Identify which cell holds the provided text, then report its (x, y) central coordinate. 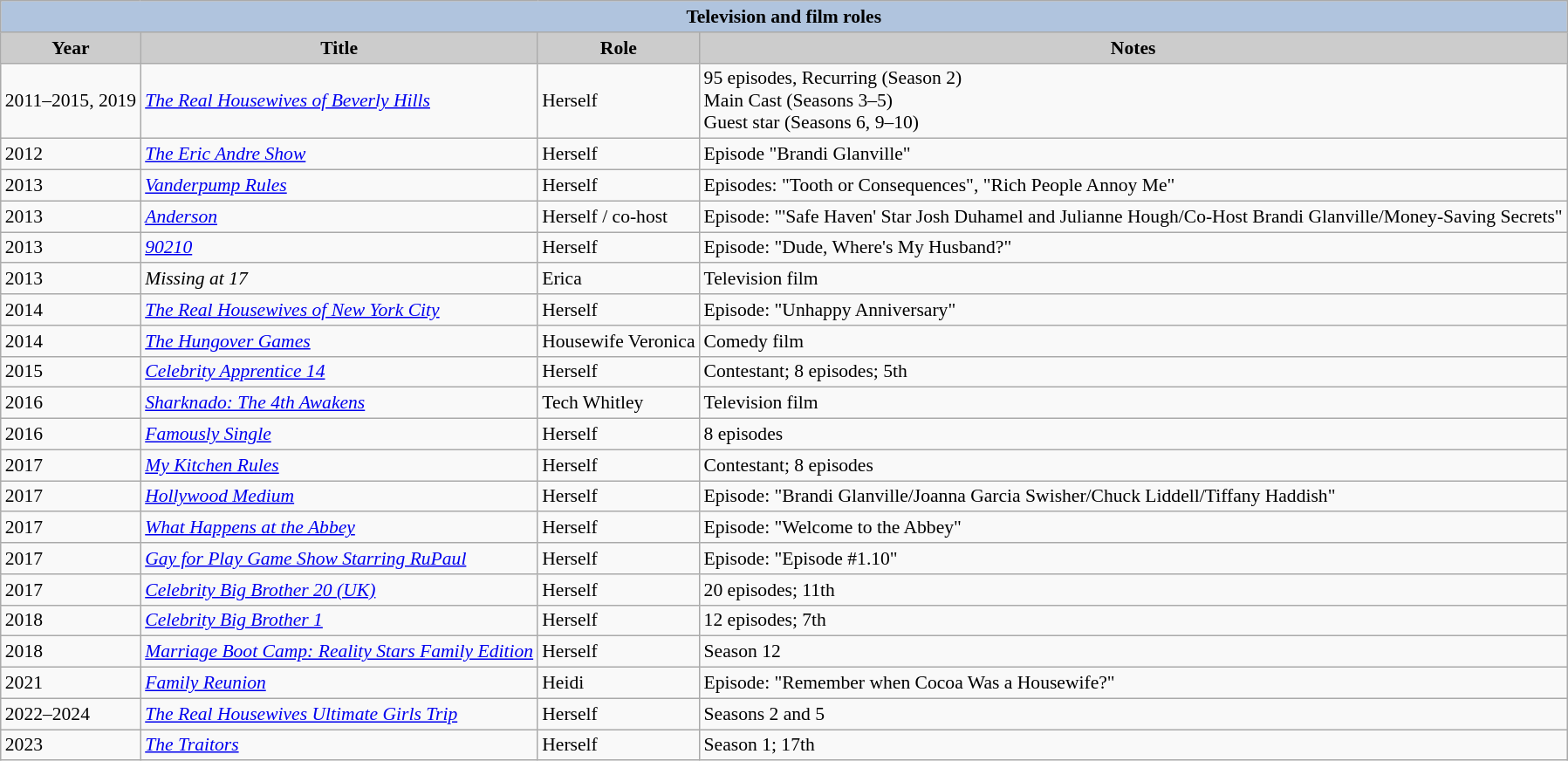
Notes (1133, 48)
Seasons 2 and 5 (1133, 714)
Family Reunion (339, 683)
Episodes: "Tooth or Consequences", "Rich People Annoy Me" (1133, 186)
The Hungover Games (339, 341)
Hollywood Medium (339, 497)
Famously Single (339, 435)
Episode: "Remember when Cocoa Was a Housewife?" (1133, 683)
2015 (71, 372)
Contestant; 8 episodes; 5th (1133, 372)
95 episodes, Recurring (Season 2) Main Cast (Seasons 3–5) Guest star (Seasons 6, 9–10) (1133, 101)
Gay for Play Game Show Starring RuPaul (339, 559)
Episode: "'Safe Haven' Star Josh Duhamel and Julianne Hough/Co-Host Brandi Glanville/Money-Saving Secrets" (1133, 216)
Celebrity Big Brother 20 (UK) (339, 590)
Episode: "Unhappy Anniversary" (1133, 310)
2012 (71, 154)
Erica (618, 279)
Comedy film (1133, 341)
What Happens at the Abbey (339, 528)
Herself / co-host (618, 216)
Contestant; 8 episodes (1133, 465)
Sharknado: The 4th Awakens (339, 403)
Heidi (618, 683)
12 episodes; 7th (1133, 620)
The Traitors (339, 745)
The Eric Andre Show (339, 154)
The Real Housewives of Beverly Hills (339, 101)
Season 12 (1133, 652)
2011–2015, 2019 (71, 101)
Role (618, 48)
Missing at 17 (339, 279)
Celebrity Big Brother 1 (339, 620)
The Real Housewives of New York City (339, 310)
My Kitchen Rules (339, 465)
2022–2024 (71, 714)
Vanderpump Rules (339, 186)
2021 (71, 683)
20 episodes; 11th (1133, 590)
The Real Housewives Ultimate Girls Trip (339, 714)
Anderson (339, 216)
90210 (339, 248)
Episode: "Episode #1.10" (1133, 559)
Celebrity Apprentice 14 (339, 372)
8 episodes (1133, 435)
Year (71, 48)
Television and film roles (784, 17)
Episode: "Brandi Glanville/Joanna Garcia Swisher/Chuck Liddell/Tiffany Haddish" (1133, 497)
Episode: "Dude, Where's My Husband?" (1133, 248)
Episode: "Welcome to the Abbey" (1133, 528)
Housewife Veronica (618, 341)
Title (339, 48)
Episode "Brandi Glanville" (1133, 154)
2023 (71, 745)
Marriage Boot Camp: Reality Stars Family Edition (339, 652)
Season 1; 17th (1133, 745)
Tech Whitley (618, 403)
